Identify which cell holds the provided text, then report its (X, Y) central coordinate. 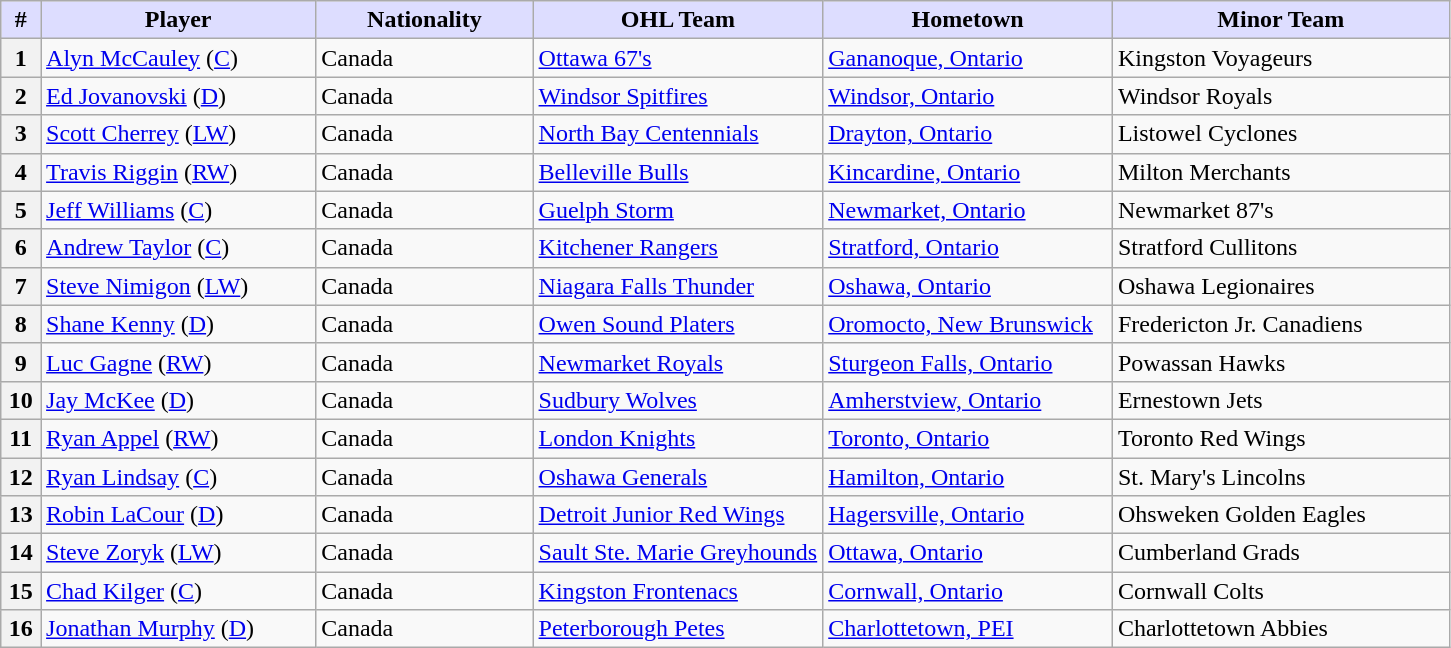
5 (21, 210)
Ottawa 67's (678, 58)
St. Mary's Lincolns (1280, 477)
Hamilton, Ontario (968, 477)
Toronto, Ontario (968, 438)
11 (21, 438)
Jeff Williams (C) (178, 210)
Minor Team (1280, 20)
Detroit Junior Red Wings (678, 515)
Oshawa, Ontario (968, 286)
Oshawa Generals (678, 477)
Niagara Falls Thunder (678, 286)
Cornwall, Ontario (968, 591)
8 (21, 324)
9 (21, 362)
Nationality (424, 20)
Stratford Cullitons (1280, 248)
2 (21, 96)
Robin LaCour (D) (178, 515)
Andrew Taylor (C) (178, 248)
Toronto Red Wings (1280, 438)
Stratford, Ontario (968, 248)
Kincardine, Ontario (968, 172)
OHL Team (678, 20)
# (21, 20)
Listowel Cyclones (1280, 134)
Ernestown Jets (1280, 400)
Hagersville, Ontario (968, 515)
Peterborough Petes (678, 629)
Newmarket 87's (1280, 210)
Cornwall Colts (1280, 591)
16 (21, 629)
Steve Nimigon (LW) (178, 286)
1 (21, 58)
Sault Ste. Marie Greyhounds (678, 553)
Ryan Lindsay (C) (178, 477)
Amherstview, Ontario (968, 400)
Powassan Hawks (1280, 362)
Ryan Appel (RW) (178, 438)
Kingston Voyageurs (1280, 58)
Hometown (968, 20)
Chad Kilger (C) (178, 591)
Milton Merchants (1280, 172)
Steve Zoryk (LW) (178, 553)
6 (21, 248)
12 (21, 477)
Newmarket, Ontario (968, 210)
3 (21, 134)
Jay McKee (D) (178, 400)
Guelph Storm (678, 210)
Owen Sound Platers (678, 324)
Sudbury Wolves (678, 400)
Windsor, Ontario (968, 96)
Travis Riggin (RW) (178, 172)
Windsor Spitfires (678, 96)
Oshawa Legionaires (1280, 286)
North Bay Centennials (678, 134)
Kitchener Rangers (678, 248)
7 (21, 286)
Gananoque, Ontario (968, 58)
Ed Jovanovski (D) (178, 96)
Sturgeon Falls, Ontario (968, 362)
Charlottetown Abbies (1280, 629)
Oromocto, New Brunswick (968, 324)
Jonathan Murphy (D) (178, 629)
13 (21, 515)
Ohsweken Golden Eagles (1280, 515)
Windsor Royals (1280, 96)
Kingston Frontenacs (678, 591)
Cumberland Grads (1280, 553)
Shane Kenny (D) (178, 324)
London Knights (678, 438)
Belleville Bulls (678, 172)
Fredericton Jr. Canadiens (1280, 324)
10 (21, 400)
Newmarket Royals (678, 362)
Alyn McCauley (C) (178, 58)
14 (21, 553)
Ottawa, Ontario (968, 553)
Luc Gagne (RW) (178, 362)
15 (21, 591)
4 (21, 172)
Drayton, Ontario (968, 134)
Player (178, 20)
Charlottetown, PEI (968, 629)
Scott Cherrey (LW) (178, 134)
